Return (X, Y) of the center of cell containing provided text 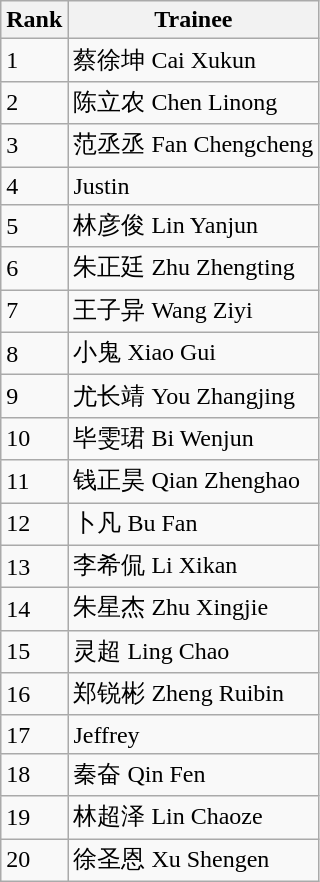
Justin (194, 185)
范丞丞 Fan Chengcheng (194, 146)
小鬼 Xiao Gui (194, 354)
4 (34, 185)
郑锐彬 Zheng Ruibin (194, 694)
17 (34, 734)
2 (34, 102)
秦奋 Qin Fen (194, 774)
20 (34, 860)
朱星杰 Zhu Xingjie (194, 610)
15 (34, 652)
徐圣恩 Xu Shengen (194, 860)
钱正昊 Qian Zhenghao (194, 482)
尤长靖 You Zhangjing (194, 396)
灵超 Ling Chao (194, 652)
Rank (34, 20)
Trainee (194, 20)
王子异 Wang Ziyi (194, 312)
7 (34, 312)
朱正廷 Zhu Zhengting (194, 268)
12 (34, 524)
林超泽 Lin Chaoze (194, 818)
11 (34, 482)
蔡徐坤 Cai Xukun (194, 60)
5 (34, 226)
13 (34, 566)
6 (34, 268)
毕雯珺 Bi Wenjun (194, 438)
16 (34, 694)
陈立农 Chen Linong (194, 102)
卜凡 Bu Fan (194, 524)
林彦俊 Lin Yanjun (194, 226)
10 (34, 438)
8 (34, 354)
9 (34, 396)
18 (34, 774)
李希侃 Li Xikan (194, 566)
Jeffrey (194, 734)
19 (34, 818)
1 (34, 60)
3 (34, 146)
14 (34, 610)
